For the text-containing cell, return its midpoint in [X, Y] coordinate format. 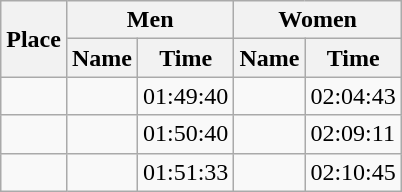
02:10:45 [353, 172]
Men [150, 20]
Place [34, 39]
01:50:40 [185, 134]
02:09:11 [353, 134]
02:04:43 [353, 96]
01:49:40 [185, 96]
01:51:33 [185, 172]
Women [318, 20]
